For the text-containing cell, return its midpoint in [x, y] coordinate format. 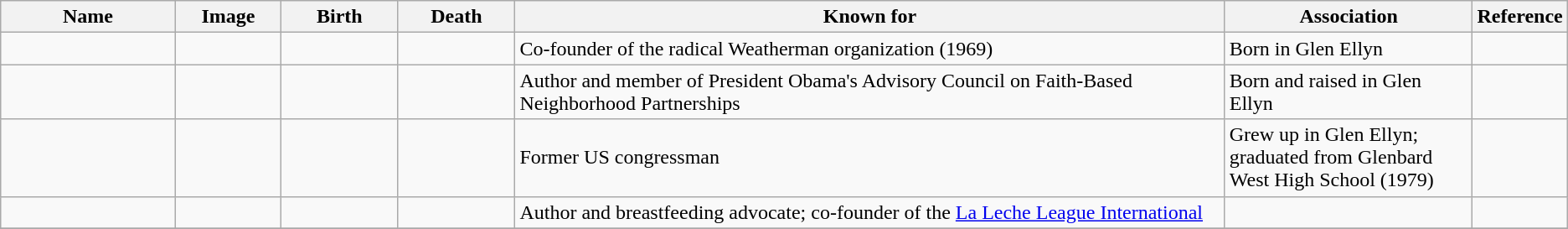
Born in Glen Ellyn [1349, 49]
Author and member of President Obama's Advisory Council on Faith-Based Neighborhood Partnerships [869, 92]
Death [456, 17]
Association [1349, 17]
Co-founder of the radical Weatherman organization (1969) [869, 49]
Author and breastfeeding advocate; co-founder of the La Leche League International [869, 212]
Born and raised in Glen Ellyn [1349, 92]
Birth [340, 17]
Image [228, 17]
Former US congressman [869, 158]
Name [88, 17]
Grew up in Glen Ellyn; graduated from Glenbard West High School (1979) [1349, 158]
Reference [1519, 17]
Known for [869, 17]
